For the text-containing cell, return its midpoint in [x, y] coordinate format. 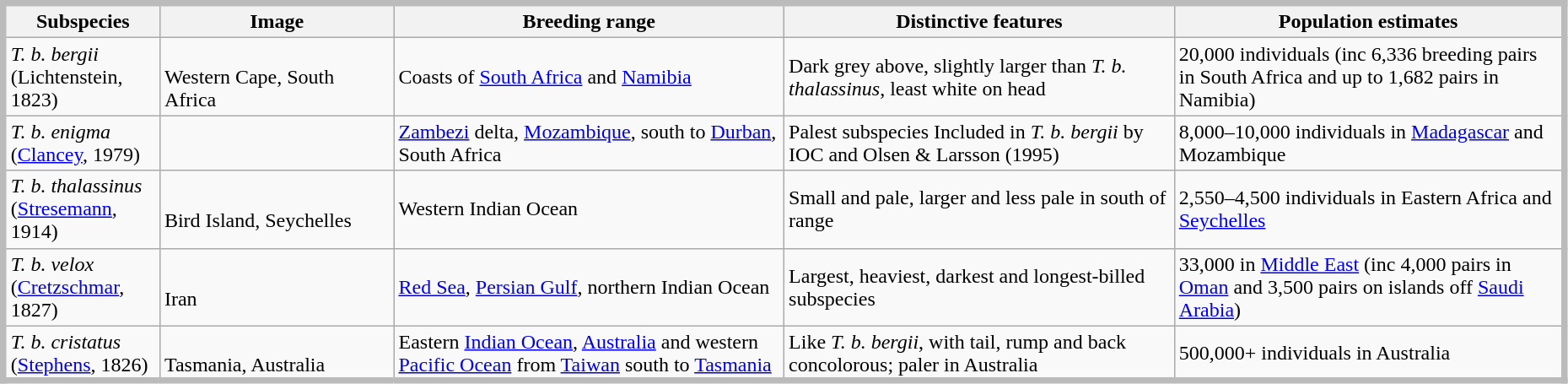
Largest, heaviest, darkest and longest-billed subspecies [980, 287]
Coasts of South Africa and Namibia [589, 77]
T. b. enigma(Clancey, 1979) [81, 143]
Palest subspecies Included in T. b. bergii by IOC and Olsen & Larsson (1995) [980, 143]
33,000 in Middle East (inc 4,000 pairs in Oman and 3,500 pairs on islands off Saudi Arabia) [1370, 287]
500,000+ individuals in Australia [1370, 353]
Tasmania, Australia [277, 353]
Population estimates [1370, 20]
Breeding range [589, 20]
Zambezi delta, Mozambique, south to Durban, South Africa [589, 143]
2,550–4,500 individuals in Eastern Africa and Seychelles [1370, 209]
T. b. velox(Cretzschmar, 1827) [81, 287]
Bird Island, Seychelles [277, 209]
Subspecies [81, 20]
20,000 individuals (inc 6,336 breeding pairs in South Africa and up to 1,682 pairs in Namibia) [1370, 77]
T. b. bergii(Lichtenstein, 1823) [81, 77]
Dark grey above, slightly larger than T. b. thalassinus, least white on head [980, 77]
Image [277, 20]
T. b. thalassinus(Stresemann, 1914) [81, 209]
Red Sea, Persian Gulf, northern Indian Ocean [589, 287]
Iran [277, 287]
Eastern Indian Ocean, Australia and western Pacific Ocean from Taiwan south to Tasmania [589, 353]
Small and pale, larger and less pale in south of range [980, 209]
Western Indian Ocean [589, 209]
Distinctive features [980, 20]
Like T. b. bergii, with tail, rump and back concolorous; paler in Australia [980, 353]
8,000–10,000 individuals in Madagascar and Mozambique [1370, 143]
T. b. cristatus(Stephens, 1826) [81, 353]
Western Cape, South Africa [277, 77]
